Detect which cell encompasses the target text, then output its [x, y] center coordinate. 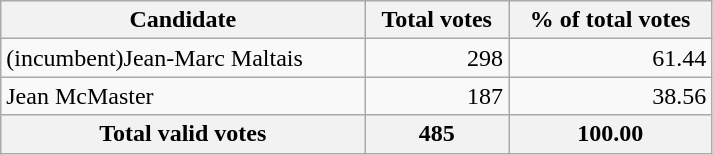
100.00 [610, 134]
485 [437, 134]
Total valid votes [183, 134]
(incumbent)Jean-Marc Maltais [183, 58]
38.56 [610, 96]
Candidate [183, 20]
61.44 [610, 58]
298 [437, 58]
Total votes [437, 20]
% of total votes [610, 20]
187 [437, 96]
Jean McMaster [183, 96]
